Output the [x, y] coordinate of the center of the cell containing the given text.  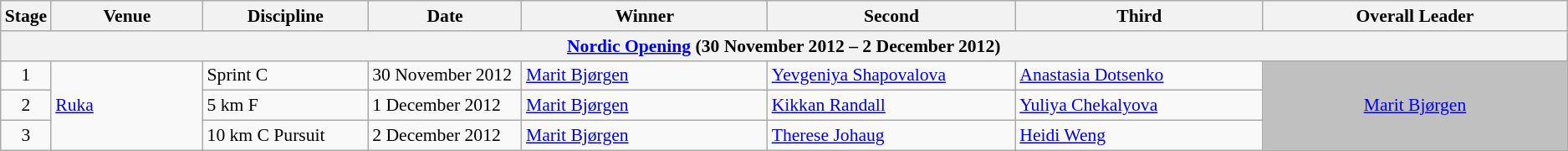
Overall Leader [1415, 16]
Therese Johaug [891, 136]
10 km C Pursuit [286, 136]
Kikkan Randall [891, 106]
Yevgeniya Shapovalova [891, 75]
1 December 2012 [445, 106]
Winner [645, 16]
3 [26, 136]
Second [891, 16]
Third [1139, 16]
Anastasia Dotsenko [1139, 75]
30 November 2012 [445, 75]
Discipline [286, 16]
Ruka [127, 106]
Sprint C [286, 75]
Stage [26, 16]
Date [445, 16]
1 [26, 75]
Yuliya Chekalyova [1139, 106]
2 December 2012 [445, 136]
5 km F [286, 106]
Heidi Weng [1139, 136]
Nordic Opening (30 November 2012 – 2 December 2012) [784, 46]
2 [26, 106]
Venue [127, 16]
